Provide the (X, Y) coordinate of the cell's center where the given text is located.  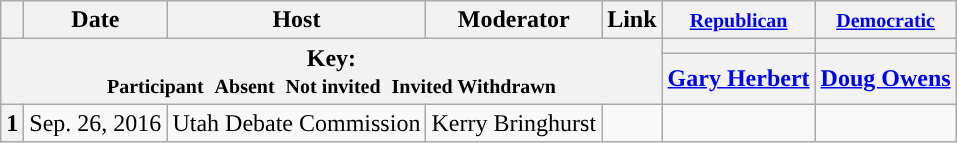
Gary Herbert (738, 78)
Democratic (886, 20)
Moderator (514, 20)
Key: Participant Absent Not invited Invited Withdrawn (332, 72)
Kerry Bringhurst (514, 123)
Doug Owens (886, 78)
Host (296, 20)
Link (632, 20)
1 (12, 123)
Sep. 26, 2016 (96, 123)
Republican (738, 20)
Utah Debate Commission (296, 123)
Date (96, 20)
